Find where the given text appears and provide that cell's center as (x, y) coordinate. 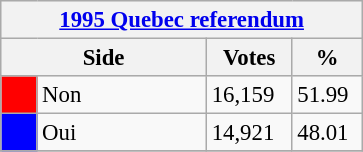
48.01 (328, 133)
16,159 (249, 95)
Side (104, 58)
Votes (249, 58)
1995 Quebec referendum (182, 20)
Oui (122, 133)
51.99 (328, 95)
% (328, 58)
Non (122, 95)
14,921 (249, 133)
